Return the [X, Y] coordinate for the center point of the cell that contains the specified text.  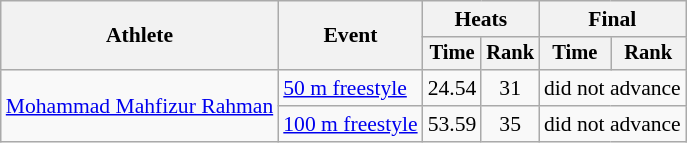
50 m freestyle [350, 88]
31 [510, 88]
Mohammad Mahfizur Rahman [140, 106]
Final [612, 19]
35 [510, 124]
24.54 [452, 88]
Heats [481, 19]
Athlete [140, 36]
100 m freestyle [350, 124]
53.59 [452, 124]
Event [350, 36]
